Locate the cell with the specified text and output its (x, y) center coordinate. 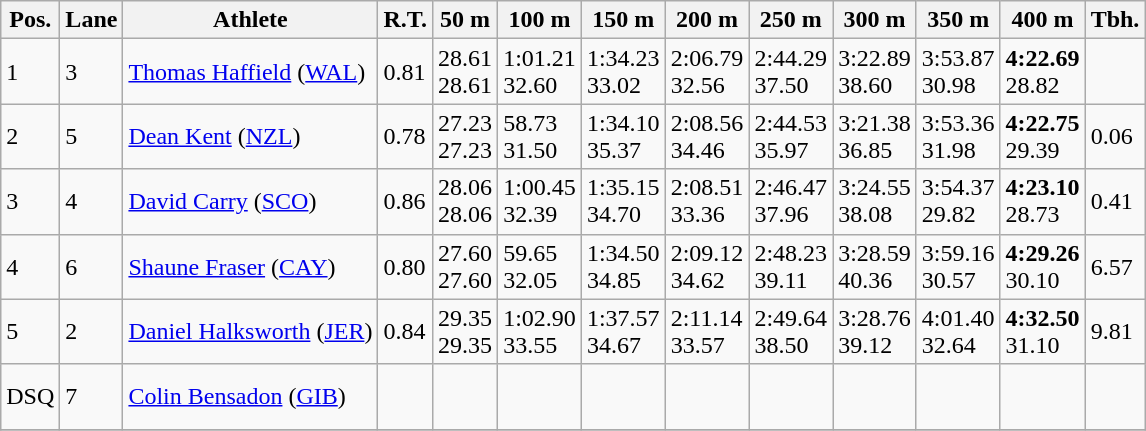
9.81 (1115, 332)
4:23.1028.73 (1042, 202)
4:29.2630.10 (1042, 266)
2:06.7932.56 (707, 72)
3:59.1630.57 (958, 266)
1:34.2333.02 (623, 72)
1:00.4532.39 (540, 202)
Pos. (30, 20)
DSQ (30, 396)
6.57 (1115, 266)
2:48.2339.11 (791, 266)
0.81 (406, 72)
0.84 (406, 332)
2:08.5634.46 (707, 136)
4:01.4032.64 (958, 332)
29.3529.35 (466, 332)
58.7331.50 (540, 136)
50 m (466, 20)
0.06 (1115, 136)
4:32.5031.10 (1042, 332)
3:28.5940.36 (875, 266)
Shaune Fraser (CAY) (250, 266)
3:54.3729.82 (958, 202)
Colin Bensadon (GIB) (250, 396)
28.6128.61 (466, 72)
2:11.1433.57 (707, 332)
0.78 (406, 136)
1 (30, 72)
7 (92, 396)
3:53.8730.98 (958, 72)
2:09.1234.62 (707, 266)
3:22.8938.60 (875, 72)
2:44.2937.50 (791, 72)
28.0628.06 (466, 202)
27.6027.60 (466, 266)
Daniel Halksworth (JER) (250, 332)
R.T. (406, 20)
2:49.6438.50 (791, 332)
200 m (707, 20)
Lane (92, 20)
Dean Kent (NZL) (250, 136)
Athlete (250, 20)
1:01.2132.60 (540, 72)
3:28.7639.12 (875, 332)
150 m (623, 20)
300 m (875, 20)
27.2327.23 (466, 136)
4:22.7529.39 (1042, 136)
400 m (1042, 20)
0.41 (1115, 202)
Tbh. (1115, 20)
0.86 (406, 202)
2:46.4737.96 (791, 202)
0.80 (406, 266)
250 m (791, 20)
2:44.5335.97 (791, 136)
1:34.5034.85 (623, 266)
6 (92, 266)
1:35.1534.70 (623, 202)
350 m (958, 20)
59.6532.05 (540, 266)
Thomas Haffield (WAL) (250, 72)
David Carry (SCO) (250, 202)
3:53.3631.98 (958, 136)
2:08.5133.36 (707, 202)
3:21.3836.85 (875, 136)
1:34.1035.37 (623, 136)
3:24.5538.08 (875, 202)
100 m (540, 20)
4:22.6928.82 (1042, 72)
1:37.5734.67 (623, 332)
1:02.9033.55 (540, 332)
